Pinpoint the cell where the given text exists, returning its [x, y] midpoint coordinate. 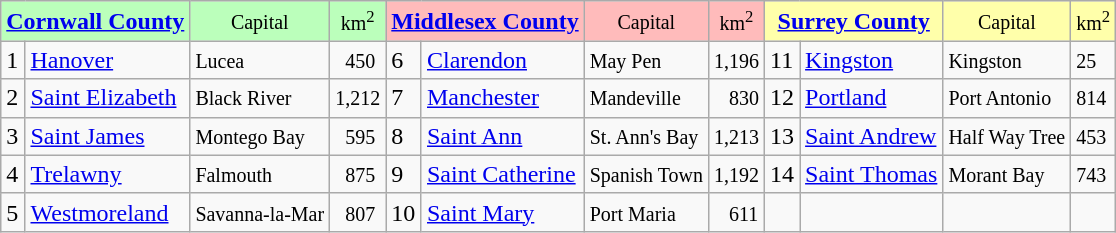
Trelawny [108, 174]
Saint Thomas [872, 174]
Morant Bay [1007, 174]
Falmouth [260, 174]
25 [1094, 60]
830 [736, 98]
Saint James [108, 136]
Spanish Town [646, 174]
Savanna-la-Mar [260, 212]
6 [404, 60]
8 [404, 136]
Portland [872, 98]
14 [782, 174]
Saint Andrew [872, 136]
Hanover [108, 60]
Montego Bay [260, 136]
814 [1094, 98]
May Pen [646, 60]
11 [782, 60]
595 [358, 136]
1,213 [736, 136]
Saint Ann [502, 136]
5 [13, 212]
2 [13, 98]
Port Maria [646, 212]
13 [782, 136]
4 [13, 174]
1,192 [736, 174]
10 [404, 212]
Lucea [260, 60]
Mandeville [646, 98]
875 [358, 174]
Westmoreland [108, 212]
1,196 [736, 60]
12 [782, 98]
Black River [260, 98]
9 [404, 174]
450 [358, 60]
743 [1094, 174]
807 [358, 212]
Saint Elizabeth [108, 98]
Half Way Tree [1007, 136]
1,212 [358, 98]
Saint Catherine [502, 174]
7 [404, 98]
1 [13, 60]
Manchester [502, 98]
611 [736, 212]
Surrey County [854, 21]
Middlesex County [485, 21]
Saint Mary [502, 212]
3 [13, 136]
Port Antonio [1007, 98]
Cornwall County [96, 21]
Clarendon [502, 60]
St. Ann's Bay [646, 136]
453 [1094, 136]
